For the text-containing cell, return its midpoint in (X, Y) coordinate format. 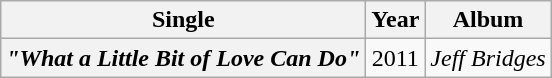
Album (488, 20)
Jeff Bridges (488, 58)
"What a Little Bit of Love Can Do" (184, 58)
Single (184, 20)
2011 (396, 58)
Year (396, 20)
